Detect which cell encompasses the target text, then output its [x, y] center coordinate. 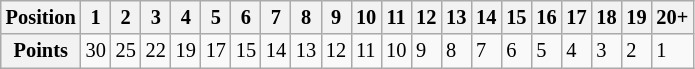
16 [546, 17]
20+ [673, 17]
25 [126, 51]
22 [156, 51]
18 [606, 17]
30 [96, 51]
Points [41, 51]
Position [41, 17]
